From the cell containing the given text, extract its center point as (X, Y) coordinate. 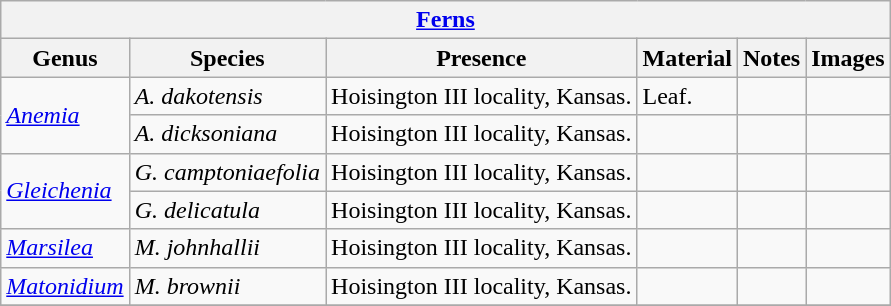
Notes (771, 58)
M. johnhallii (227, 248)
Gleichenia (65, 191)
Images (848, 58)
Species (227, 58)
Anemia (65, 115)
Ferns (446, 20)
Leaf. (687, 96)
A. dakotensis (227, 96)
G. delicatula (227, 210)
M. brownii (227, 286)
G. camptoniaefolia (227, 172)
Material (687, 58)
A. dicksoniana (227, 134)
Presence (482, 58)
Genus (65, 58)
Matonidium (65, 286)
Marsilea (65, 248)
